Determine the [x, y] coordinate at the center of the cell enclosing the given text.  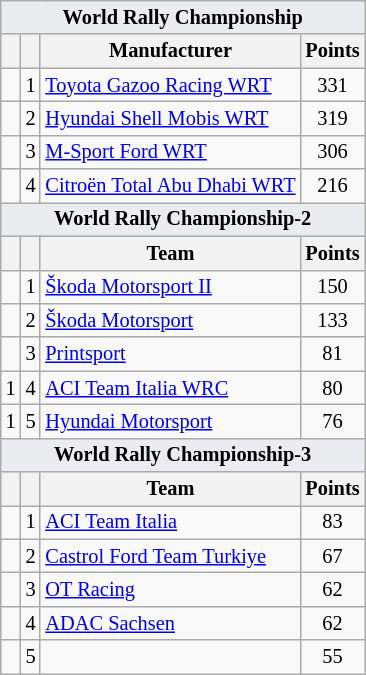
133 [332, 320]
Hyundai Shell Mobis WRT [170, 118]
216 [332, 186]
ACI Team Italia WRC [170, 388]
Manufacturer [170, 51]
Castrol Ford Team Turkiye [170, 556]
ADAC Sachsen [170, 623]
M-Sport Ford WRT [170, 152]
Toyota Gazoo Racing WRT [170, 85]
76 [332, 421]
World Rally Championship [183, 17]
319 [332, 118]
67 [332, 556]
55 [332, 657]
Škoda Motorsport [170, 320]
306 [332, 152]
83 [332, 522]
81 [332, 354]
World Rally Championship-2 [183, 219]
150 [332, 287]
ACI Team Italia [170, 522]
Škoda Motorsport II [170, 287]
Printsport [170, 354]
OT Racing [170, 589]
World Rally Championship-3 [183, 455]
Citroën Total Abu Dhabi WRT [170, 186]
80 [332, 388]
Hyundai Motorsport [170, 421]
331 [332, 85]
